For the text-containing cell, return its midpoint in (X, Y) coordinate format. 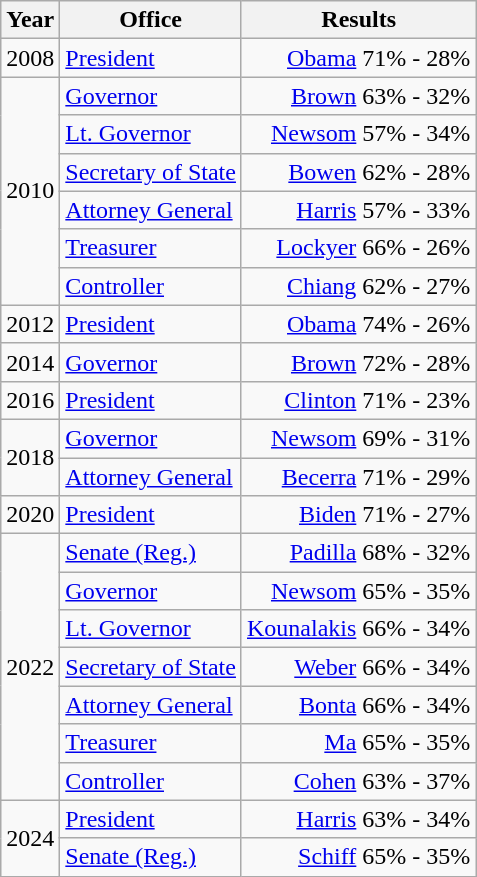
2020 (30, 515)
2024 (30, 838)
Obama 74% - 26% (358, 324)
Kounalakis 66% - 34% (358, 629)
Newsom 57% - 34% (358, 134)
Brown 63% - 32% (358, 96)
Year (30, 20)
Brown 72% - 28% (358, 362)
Ma 65% - 35% (358, 743)
2010 (30, 191)
Harris 57% - 33% (358, 210)
Padilla 68% - 32% (358, 553)
Schiff 65% - 35% (358, 857)
Chiang 62% - 27% (358, 286)
Lockyer 66% - 26% (358, 248)
2016 (30, 400)
2012 (30, 324)
2018 (30, 457)
Clinton 71% - 23% (358, 400)
Bowen 62% - 28% (358, 172)
Weber 66% - 34% (358, 667)
2022 (30, 667)
Obama 71% - 28% (358, 58)
Newsom 69% - 31% (358, 438)
Cohen 63% - 37% (358, 781)
Harris 63% - 34% (358, 819)
Becerra 71% - 29% (358, 477)
Biden 71% - 27% (358, 515)
Office (151, 20)
Results (358, 20)
Bonta 66% - 34% (358, 705)
Newsom 65% - 35% (358, 591)
2014 (30, 362)
2008 (30, 58)
